Locate the cell with the specified text and output its [X, Y] center coordinate. 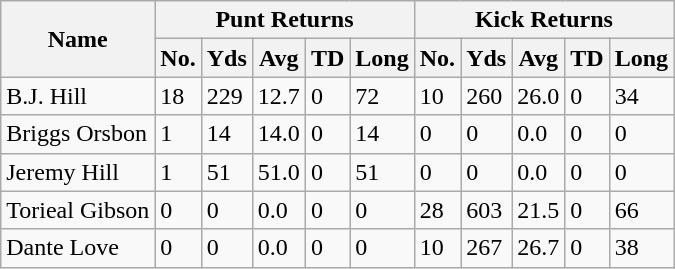
Briggs Orsbon [78, 134]
229 [226, 96]
Torieal Gibson [78, 210]
72 [382, 96]
21.5 [538, 210]
Jeremy Hill [78, 172]
26.0 [538, 96]
66 [641, 210]
51.0 [278, 172]
14.0 [278, 134]
12.7 [278, 96]
38 [641, 248]
267 [486, 248]
34 [641, 96]
28 [437, 210]
18 [178, 96]
B.J. Hill [78, 96]
Kick Returns [544, 20]
26.7 [538, 248]
Punt Returns [284, 20]
603 [486, 210]
Name [78, 39]
260 [486, 96]
Dante Love [78, 248]
